Search for the cell housing the specified text and yield its [x, y] center coordinate. 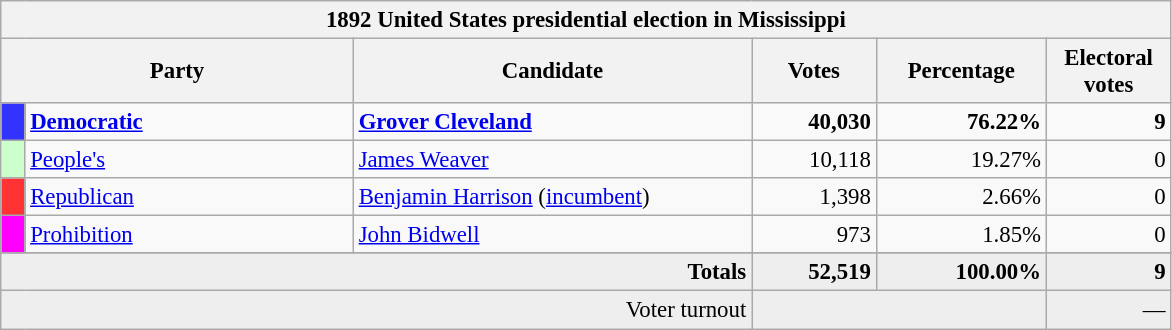
Party [178, 72]
19.27% [961, 160]
52,519 [814, 273]
Republican [189, 197]
76.22% [961, 122]
1892 United States presidential election in Mississippi [586, 20]
People's [189, 160]
Democratic [189, 122]
Percentage [961, 72]
Electoral votes [1108, 72]
Voter turnout [376, 310]
Prohibition [189, 235]
10,118 [814, 160]
Votes [814, 72]
Candidate [552, 72]
— [1108, 310]
100.00% [961, 273]
40,030 [814, 122]
James Weaver [552, 160]
2.66% [961, 197]
973 [814, 235]
1,398 [814, 197]
1.85% [961, 235]
Benjamin Harrison (incumbent) [552, 197]
Grover Cleveland [552, 122]
John Bidwell [552, 235]
Totals [376, 273]
